Provide the [x, y] coordinate of the cell's center where the given text is located.  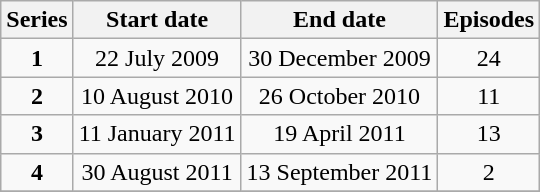
3 [37, 134]
22 July 2009 [157, 58]
26 October 2010 [340, 96]
13 September 2011 [340, 172]
Episodes [489, 20]
11 January 2011 [157, 134]
30 December 2009 [340, 58]
24 [489, 58]
End date [340, 20]
Series [37, 20]
30 August 2011 [157, 172]
13 [489, 134]
Start date [157, 20]
11 [489, 96]
1 [37, 58]
4 [37, 172]
19 April 2011 [340, 134]
10 August 2010 [157, 96]
